Capture the cell that displays the provided text and extract its [X, Y] central coordinate. 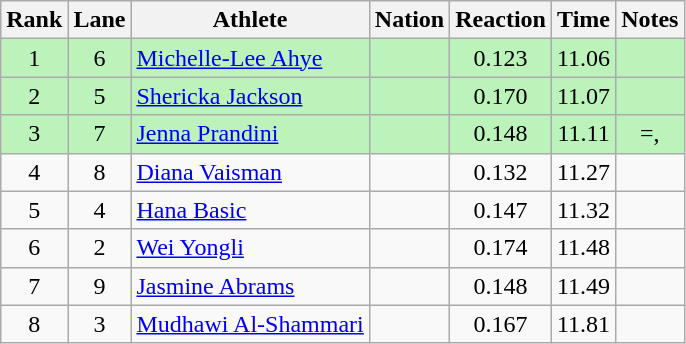
11.06 [583, 58]
Diana Vaisman [250, 172]
Jasmine Abrams [250, 286]
11.27 [583, 172]
Michelle-Lee Ahye [250, 58]
11.81 [583, 324]
Shericka Jackson [250, 96]
=, [650, 134]
11.07 [583, 96]
Time [583, 20]
Mudhawi Al-Shammari [250, 324]
0.147 [501, 210]
Nation [409, 20]
9 [100, 286]
11.49 [583, 286]
Hana Basic [250, 210]
11.48 [583, 248]
Wei Yongli [250, 248]
Athlete [250, 20]
0.123 [501, 58]
0.170 [501, 96]
Notes [650, 20]
Lane [100, 20]
0.167 [501, 324]
0.174 [501, 248]
0.132 [501, 172]
1 [34, 58]
Rank [34, 20]
11.32 [583, 210]
11.11 [583, 134]
Jenna Prandini [250, 134]
Reaction [501, 20]
